Return the [X, Y] coordinate for the center point of the cell that contains the specified text.  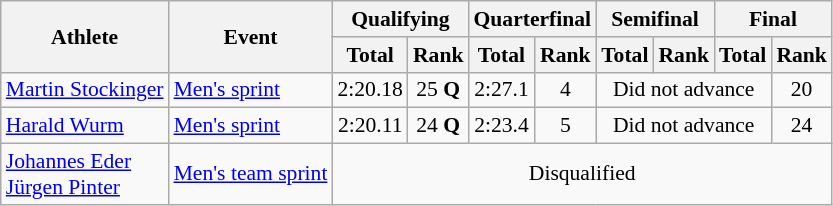
25 Q [438, 90]
Johannes EderJürgen Pinter [85, 174]
24 [802, 126]
Harald Wurm [85, 126]
Final [773, 19]
24 Q [438, 126]
Quarterfinal [532, 19]
Athlete [85, 36]
2:20.11 [370, 126]
Qualifying [400, 19]
Event [251, 36]
Martin Stockinger [85, 90]
Semifinal [655, 19]
Disqualified [582, 174]
2:23.4 [501, 126]
20 [802, 90]
5 [565, 126]
4 [565, 90]
2:20.18 [370, 90]
Men's team sprint [251, 174]
2:27.1 [501, 90]
